Find where the given text appears and provide that cell's center as (x, y) coordinate. 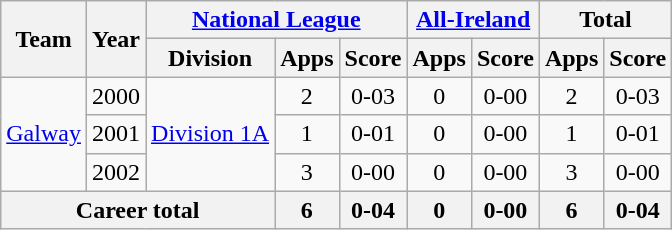
Galway (44, 134)
All-Ireland (473, 20)
2000 (116, 96)
Team (44, 39)
Division (210, 58)
Year (116, 39)
2002 (116, 172)
Total (605, 20)
Career total (138, 210)
Division 1A (210, 134)
2001 (116, 134)
National League (276, 20)
